Capture the cell that displays the provided text and extract its [X, Y] central coordinate. 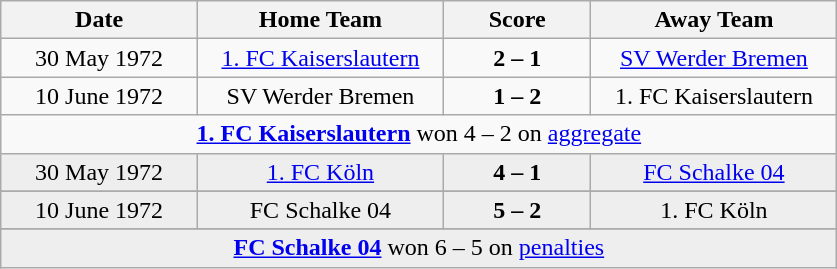
5 – 2 [517, 210]
Score [517, 20]
FC Schalke 04 won 6 – 5 on penalties [419, 248]
1 – 2 [517, 96]
Home Team [320, 20]
4 – 1 [517, 172]
Date [100, 20]
1. FC Kaiserslautern won 4 – 2 on aggregate [419, 134]
2 – 1 [517, 58]
Away Team [714, 20]
